Search for the cell housing the specified text and yield its [x, y] center coordinate. 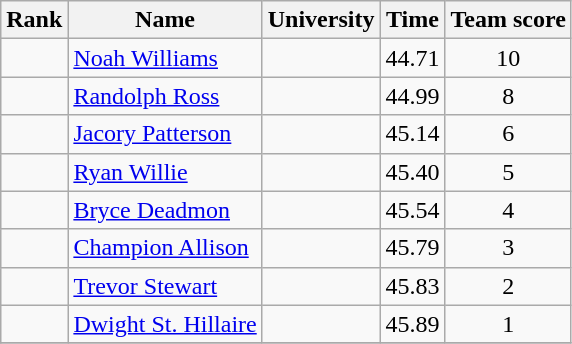
Name [165, 20]
Team score [508, 20]
8 [508, 96]
Rank [34, 20]
Randolph Ross [165, 96]
1 [508, 324]
4 [508, 210]
10 [508, 58]
45.79 [412, 248]
3 [508, 248]
Jacory Patterson [165, 134]
Noah Williams [165, 58]
45.40 [412, 172]
University [321, 20]
Champion Allison [165, 248]
44.71 [412, 58]
5 [508, 172]
Dwight St. Hillaire [165, 324]
45.89 [412, 324]
45.83 [412, 286]
2 [508, 286]
Bryce Deadmon [165, 210]
44.99 [412, 96]
Trevor Stewart [165, 286]
Ryan Willie [165, 172]
Time [412, 20]
6 [508, 134]
45.54 [412, 210]
45.14 [412, 134]
